Extract the (x, y) coordinate from the center of the cell holding the provided text.  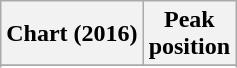
Chart (2016) (72, 34)
Peakposition (189, 34)
